Identify which cell holds the provided text, then report its (x, y) central coordinate. 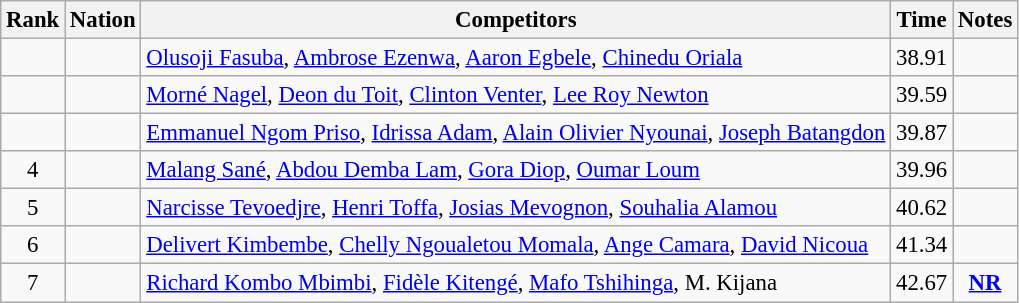
Notes (986, 20)
39.87 (922, 133)
Time (922, 20)
39.96 (922, 170)
Olusoji Fasuba, Ambrose Ezenwa, Aaron Egbele, Chinedu Oriala (516, 58)
6 (33, 245)
41.34 (922, 245)
42.67 (922, 283)
38.91 (922, 58)
Emmanuel Ngom Priso, Idrissa Adam, Alain Olivier Nyounai, Joseph Batangdon (516, 133)
Delivert Kimbembe, Chelly Ngoualetou Momala, Ange Camara, David Nicoua (516, 245)
Malang Sané, Abdou Demba Lam, Gora Diop, Oumar Loum (516, 170)
Nation (103, 20)
5 (33, 208)
Competitors (516, 20)
4 (33, 170)
Richard Kombo Mbimbi, Fidèle Kitengé, Mafo Tshihinga, M. Kijana (516, 283)
NR (986, 283)
Narcisse Tevoedjre, Henri Toffa, Josias Mevognon, Souhalia Alamou (516, 208)
Rank (33, 20)
7 (33, 283)
39.59 (922, 95)
40.62 (922, 208)
Morné Nagel, Deon du Toit, Clinton Venter, Lee Roy Newton (516, 95)
